Search for the cell housing the specified text and yield its [x, y] center coordinate. 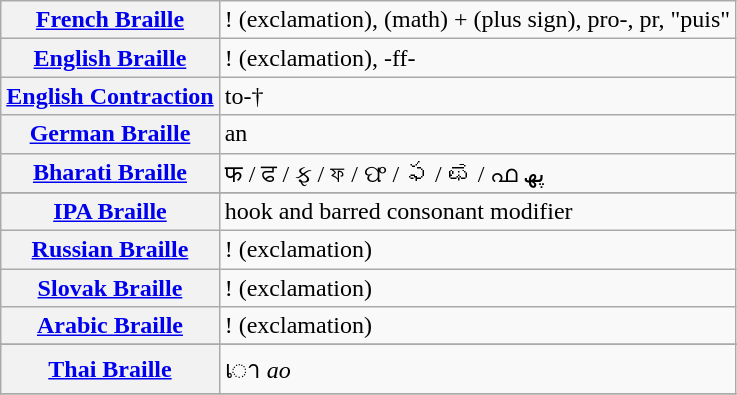
Russian Braille [110, 250]
hook and barred consonant modifier [477, 212]
Thai Braille [110, 370]
! (exclamation), (math) + (plus sign), pro-, pr, "puis" [477, 20]
to-† [477, 96]
Slovak Braille [110, 288]
German Braille [110, 134]
फ / ਫ / ફ / ফ / ଫ / ఫ / ಫ / ഫ پھ ‎ [477, 173]
an [477, 134]
เ◌า ao [477, 370]
! (exclamation), -ff- [477, 58]
Bharati Braille [110, 173]
English Contraction [110, 96]
IPA Braille [110, 212]
English Braille [110, 58]
Arabic Braille [110, 326]
French Braille [110, 20]
